Scan for the cell matching the given text and deliver its (X, Y) coordinate at center. 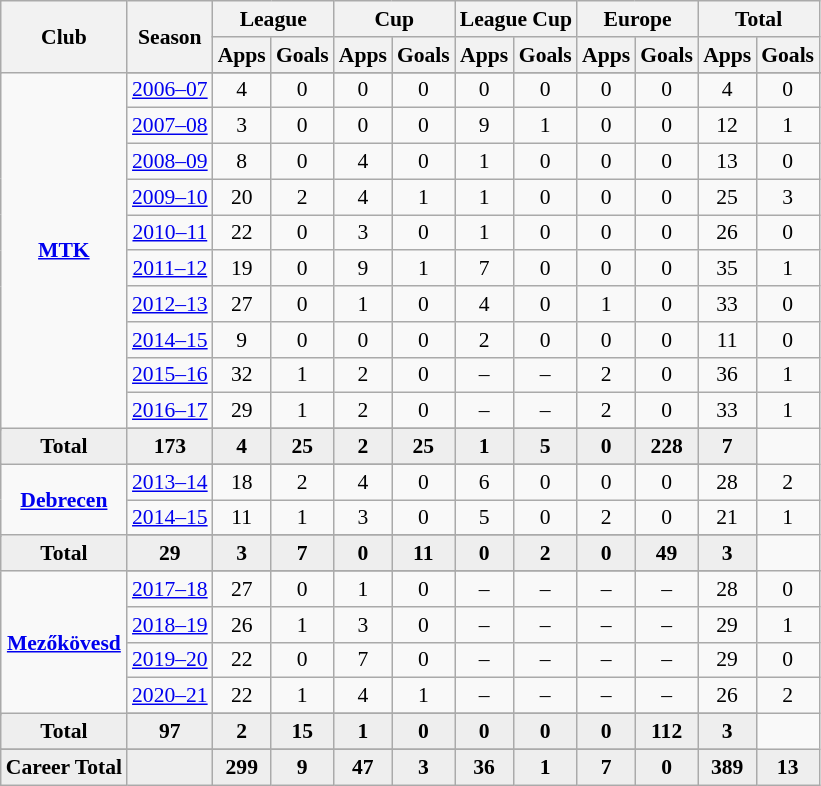
2010–11 (170, 233)
299 (242, 767)
2011–12 (170, 269)
2009–10 (170, 197)
2006–07 (170, 90)
2015–16 (170, 375)
173 (170, 447)
20 (242, 197)
32 (242, 375)
8 (242, 162)
18 (242, 482)
2018–19 (170, 625)
2013–14 (170, 482)
2012–13 (170, 304)
49 (666, 554)
2007–08 (170, 126)
35 (727, 269)
12 (727, 126)
Debrecen (64, 500)
Club (64, 36)
2020–21 (170, 696)
Cup (394, 19)
112 (666, 732)
19 (242, 269)
21 (727, 518)
2019–20 (170, 660)
15 (302, 732)
228 (666, 447)
Season (170, 36)
389 (727, 767)
2016–17 (170, 411)
2008–09 (170, 162)
Career Total (64, 767)
2017–18 (170, 589)
League (274, 19)
97 (170, 732)
League Cup (516, 19)
Mezőkövesd (64, 642)
MTK (64, 250)
6 (484, 482)
47 (363, 767)
Europe (638, 19)
